Detect which cell encompasses the target text, then output its [X, Y] center coordinate. 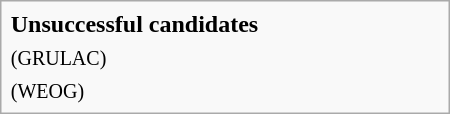
(WEOG) [224, 90]
Unsuccessful candidates [224, 24]
(GRULAC) [224, 57]
